Capture the cell that displays the provided text and extract its (x, y) central coordinate. 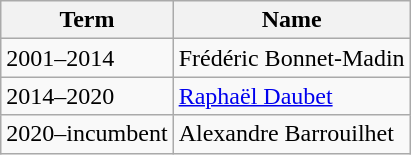
Alexandre Barrouilhet (292, 134)
2014–2020 (87, 96)
2001–2014 (87, 58)
Frédéric Bonnet-Madin (292, 58)
Term (87, 20)
2020–incumbent (87, 134)
Raphaël Daubet (292, 96)
Name (292, 20)
